Capture the cell that displays the provided text and extract its [x, y] central coordinate. 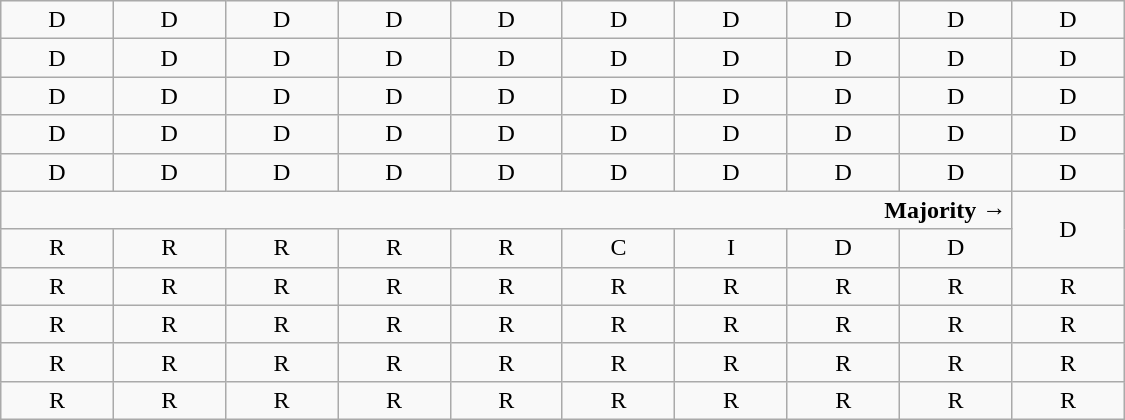
C [618, 248]
I [731, 248]
Majority → [506, 210]
